For the text-containing cell, return its midpoint in [x, y] coordinate format. 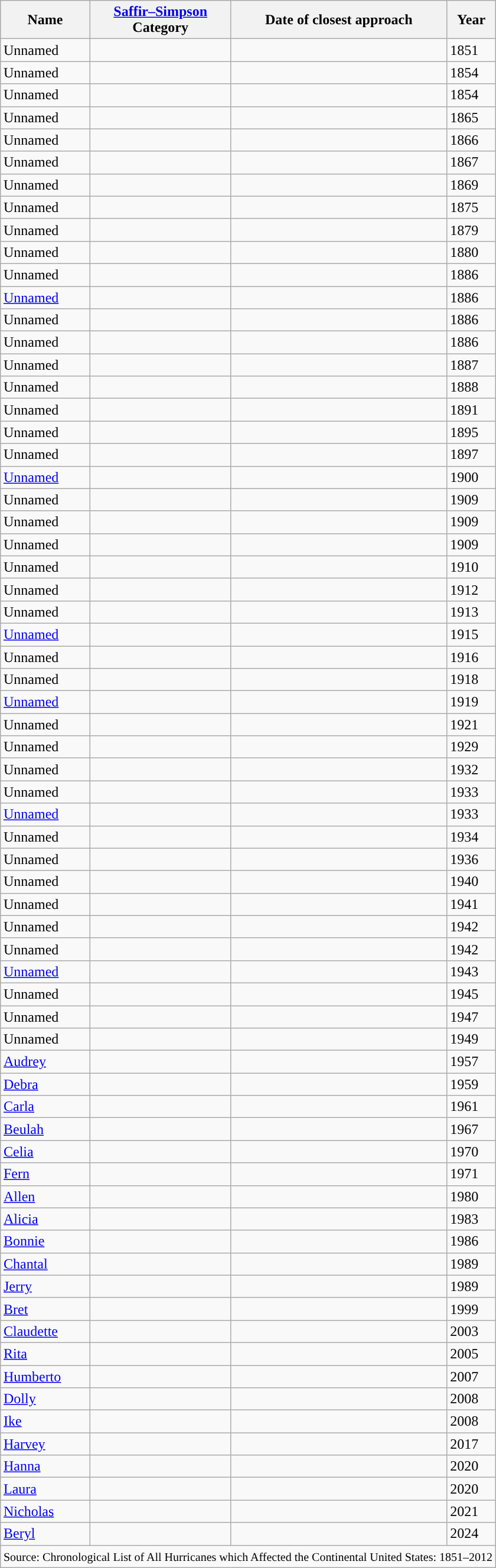
1875 [471, 207]
Rita [45, 1354]
1999 [471, 1309]
1947 [471, 1016]
1949 [471, 1039]
2005 [471, 1354]
Jerry [45, 1286]
2003 [471, 1331]
1921 [471, 725]
1941 [471, 904]
1900 [471, 477]
Debra [45, 1084]
Name [45, 20]
1915 [471, 634]
Date of closest approach [339, 20]
1934 [471, 837]
1932 [471, 770]
Harvey [45, 1444]
1895 [471, 432]
Beryl [45, 1534]
1919 [471, 702]
1980 [471, 1197]
1961 [471, 1107]
1869 [471, 185]
1912 [471, 589]
1918 [471, 680]
Year [471, 20]
1986 [471, 1241]
1897 [471, 455]
1967 [471, 1129]
Bonnie [45, 1241]
Humberto [45, 1377]
1887 [471, 365]
Dolly [45, 1399]
Alicia [45, 1219]
2017 [471, 1444]
1945 [471, 994]
1940 [471, 882]
2024 [471, 1534]
1916 [471, 657]
Beulah [45, 1129]
1851 [471, 50]
1910 [471, 567]
1867 [471, 162]
2007 [471, 1377]
1880 [471, 252]
Laura [45, 1489]
1865 [471, 118]
1913 [471, 612]
1888 [471, 387]
1983 [471, 1219]
Nicholas [45, 1511]
Hanna [45, 1466]
Source: Chronological List of All Hurricanes which Affected the Continental United States: 1851–2012 [248, 1556]
2021 [471, 1511]
1879 [471, 230]
Allen [45, 1197]
Chantal [45, 1264]
Claudette [45, 1331]
1957 [471, 1062]
1971 [471, 1174]
1959 [471, 1084]
1866 [471, 140]
1929 [471, 747]
Fern [45, 1174]
Celia [45, 1152]
1936 [471, 859]
Bret [45, 1309]
1943 [471, 972]
Audrey [45, 1062]
1891 [471, 410]
Carla [45, 1107]
Ike [45, 1422]
Saffir–SimpsonCategory [161, 20]
1970 [471, 1152]
